Provide the (x, y) coordinate of the cell's center where the given text is located.  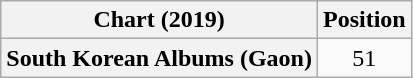
South Korean Albums (Gaon) (160, 58)
51 (364, 58)
Position (364, 20)
Chart (2019) (160, 20)
